Return (x, y) of the center of cell containing provided text 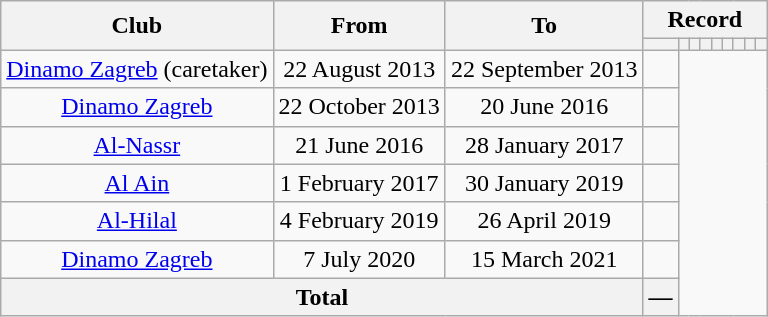
21 June 2016 (359, 145)
To (544, 26)
22 September 2013 (544, 69)
1 February 2017 (359, 183)
7 July 2020 (359, 259)
Club (137, 26)
30 January 2019 (544, 183)
— (660, 297)
Al-Hilal (137, 221)
4 February 2019 (359, 221)
From (359, 26)
Al Ain (137, 183)
15 March 2021 (544, 259)
22 August 2013 (359, 69)
22 October 2013 (359, 107)
20 June 2016 (544, 107)
28 January 2017 (544, 145)
Record (705, 20)
Dinamo Zagreb (caretaker) (137, 69)
Total (322, 297)
Al-Nassr (137, 145)
26 April 2019 (544, 221)
